Search for the cell housing the specified text and yield its (X, Y) center coordinate. 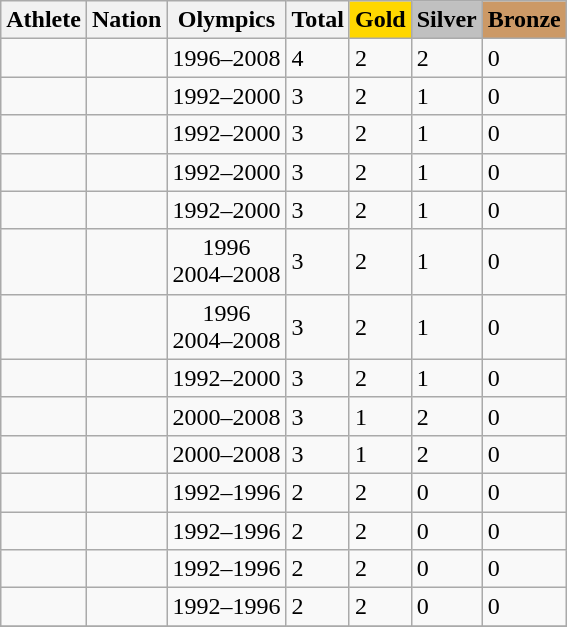
4 (318, 58)
Olympics (226, 20)
1996–2008 (226, 58)
Total (318, 20)
Gold (380, 20)
Bronze (524, 20)
Athlete (44, 20)
Silver (446, 20)
Nation (126, 20)
